Identify which cell holds the provided text, then report its (x, y) central coordinate. 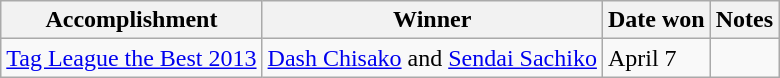
Date won (656, 20)
Notes (744, 20)
Dash Chisako and Sendai Sachiko (432, 58)
April 7 (656, 58)
Accomplishment (132, 20)
Winner (432, 20)
Tag League the Best 2013 (132, 58)
